Scan for the cell matching the given text and deliver its [x, y] coordinate at center. 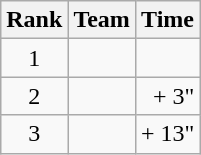
Time [167, 20]
2 [34, 96]
Rank [34, 20]
3 [34, 134]
Team [102, 20]
+ 13" [167, 134]
1 [34, 58]
+ 3" [167, 96]
